For the text-containing cell, return its midpoint in [X, Y] coordinate format. 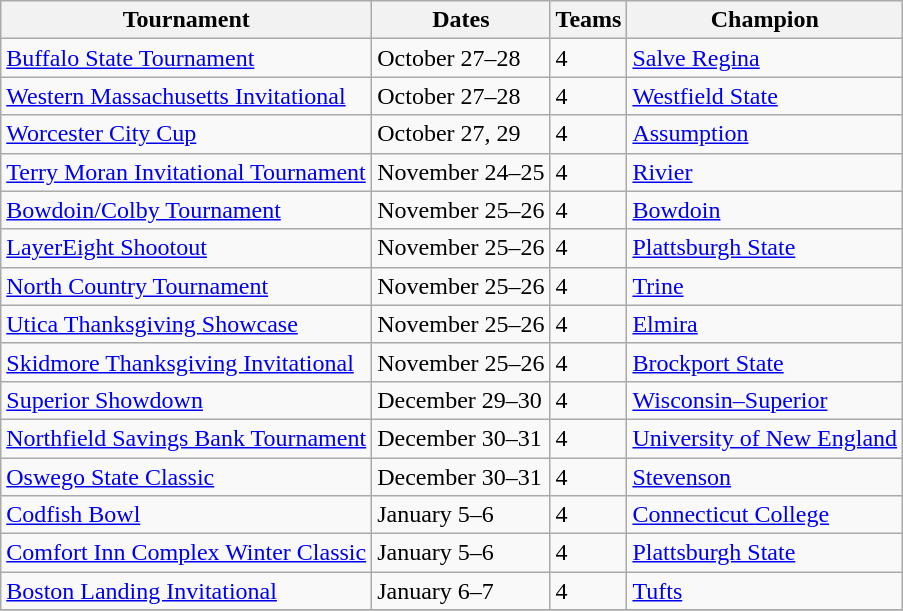
Western Massachusetts Invitational [186, 96]
Westfield State [765, 96]
November 24–25 [461, 172]
Superior Showdown [186, 400]
Oswego State Classic [186, 477]
January 6–7 [461, 591]
Terry Moran Invitational Tournament [186, 172]
Dates [461, 20]
Boston Landing Invitational [186, 591]
Teams [588, 20]
December 29–30 [461, 400]
Connecticut College [765, 515]
Salve Regina [765, 58]
Wisconsin–Superior [765, 400]
Comfort Inn Complex Winter Classic [186, 553]
Brockport State [765, 362]
Skidmore Thanksgiving Invitational [186, 362]
Utica Thanksgiving Showcase [186, 324]
North Country Tournament [186, 286]
Stevenson [765, 477]
Rivier [765, 172]
Buffalo State Tournament [186, 58]
Bowdoin/Colby Tournament [186, 210]
Trine [765, 286]
Codfish Bowl [186, 515]
Assumption [765, 134]
Elmira [765, 324]
Tufts [765, 591]
LayerEight Shootout [186, 248]
Tournament [186, 20]
Bowdoin [765, 210]
Northfield Savings Bank Tournament [186, 438]
University of New England [765, 438]
October 27, 29 [461, 134]
Champion [765, 20]
Worcester City Cup [186, 134]
